Find where the given text appears and provide that cell's center as (x, y) coordinate. 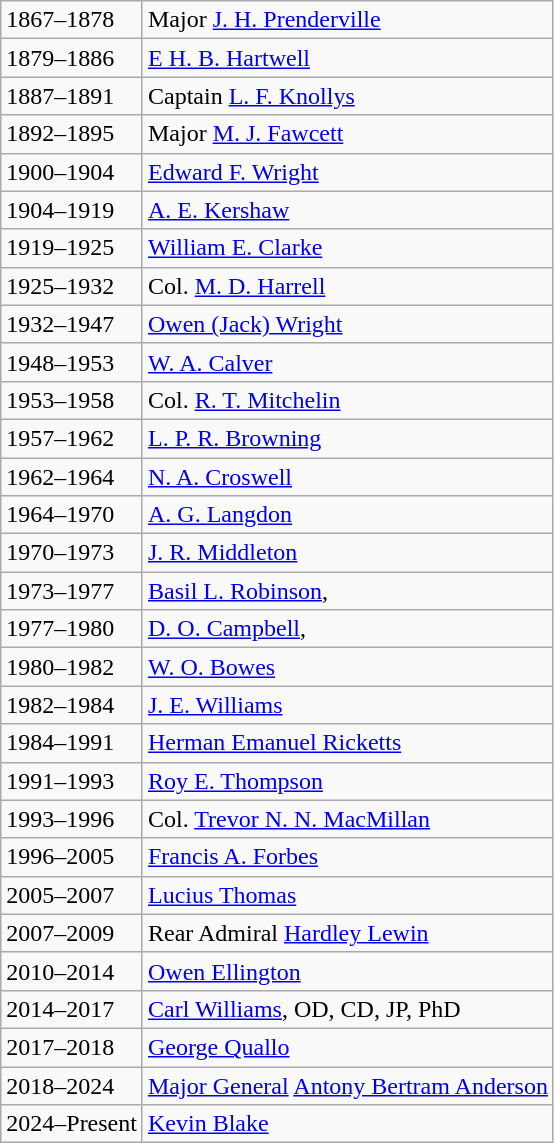
Edward F. Wright (348, 172)
W. A. Calver (348, 362)
1993–1996 (72, 819)
Col. R. T. Mitchelin (348, 400)
2017–2018 (72, 1047)
Kevin Blake (348, 1124)
J. R. Middleton (348, 553)
A. G. Langdon (348, 515)
Major M. J. Fawcett (348, 134)
Lucius Thomas (348, 895)
D. O. Campbell, (348, 629)
George Quallo (348, 1047)
1957–1962 (72, 438)
J. E. Williams (348, 705)
1904–1919 (72, 210)
1980–1982 (72, 667)
1900–1904 (72, 172)
Francis A. Forbes (348, 857)
1964–1970 (72, 515)
1919–1925 (72, 248)
Rear Admiral Hardley Lewin (348, 933)
2010–2014 (72, 971)
1991–1993 (72, 781)
2024–Present (72, 1124)
1948–1953 (72, 362)
1996–2005 (72, 857)
Major J. H. Prenderville (348, 20)
1970–1973 (72, 553)
Owen Ellington (348, 971)
N. A. Croswell (348, 477)
Roy E. Thompson (348, 781)
2005–2007 (72, 895)
2007–2009 (72, 933)
1932–1947 (72, 324)
1962–1964 (72, 477)
Herman Emanuel Ricketts (348, 743)
Carl Williams, OD, CD, JP, PhD (348, 1009)
William E. Clarke (348, 248)
1977–1980 (72, 629)
A. E. Kershaw (348, 210)
1867–1878 (72, 20)
1887–1891 (72, 96)
Owen (Jack) Wright (348, 324)
1973–1977 (72, 591)
Col. Trevor N. N. MacMillan (348, 819)
Basil L. Robinson, (348, 591)
1984–1991 (72, 743)
Major General Antony Bertram Anderson (348, 1085)
Captain L. F. Knollys (348, 96)
L. P. R. Browning (348, 438)
1879–1886 (72, 58)
1982–1984 (72, 705)
1892–1895 (72, 134)
Col. M. D. Harrell (348, 286)
2014–2017 (72, 1009)
E H. B. Hartwell (348, 58)
2018–2024 (72, 1085)
1953–1958 (72, 400)
W. O. Bowes (348, 667)
1925–1932 (72, 286)
